Return (x, y) of the center of cell containing provided text 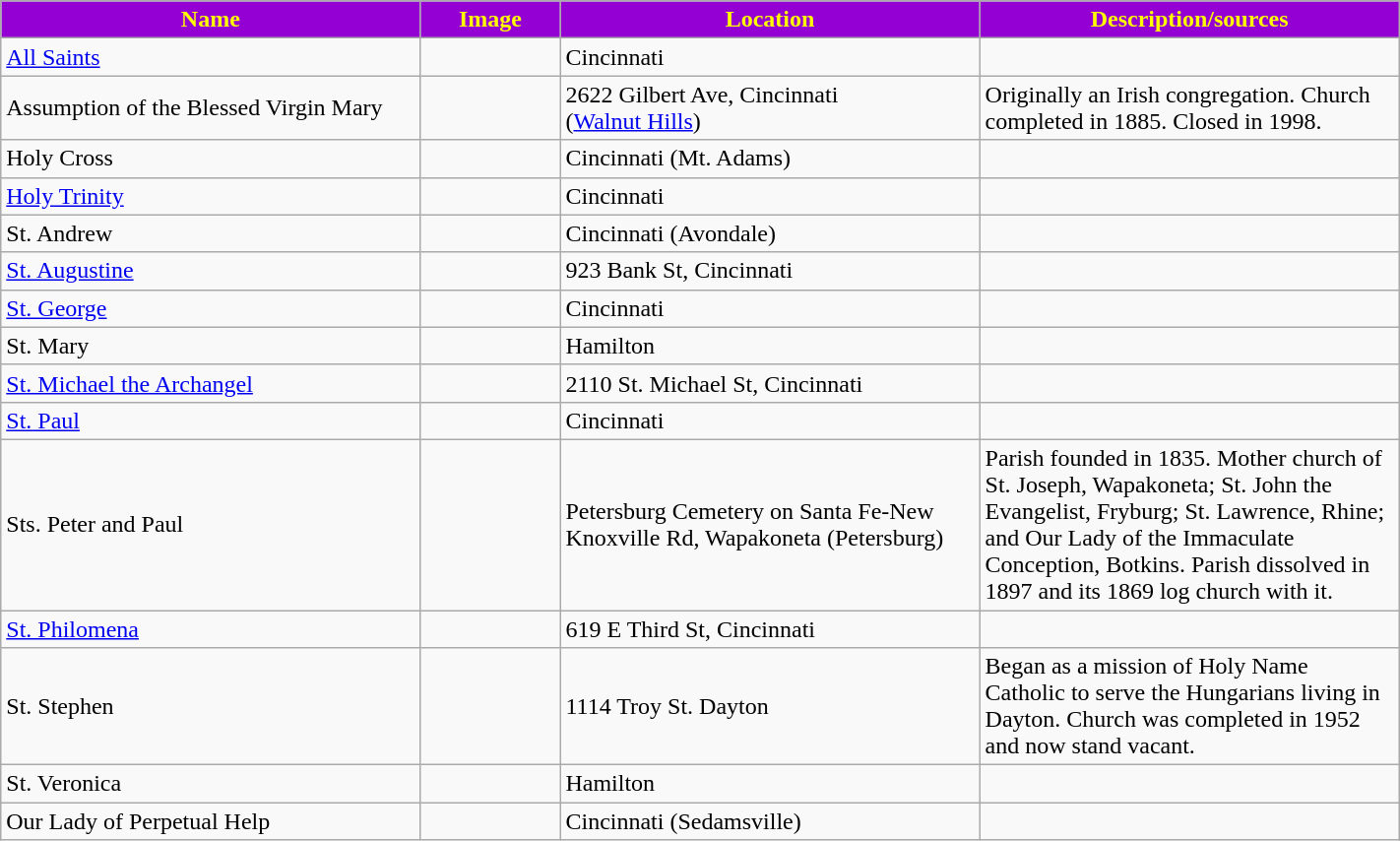
Petersburg Cemetery on Santa Fe-New Knoxville Rd, Wapakoneta (Petersburg) (770, 524)
Began as a mission of Holy Name Catholic to serve the Hungarians living in Dayton. Church was completed in 1952 and now stand vacant. (1189, 707)
Originally an Irish congregation. Church completed in 1885. Closed in 1998. (1189, 108)
Cincinnati (Avondale) (770, 233)
923 Bank St, Cincinnati (770, 271)
Our Lady of Perpetual Help (211, 821)
Description/sources (1189, 20)
2110 St. Michael St, Cincinnati (770, 383)
St. George (211, 308)
All Saints (211, 57)
Cincinnati (Sedamsville) (770, 821)
St. Veronica (211, 784)
St. Paul (211, 420)
Image (490, 20)
St. Michael the Archangel (211, 383)
Assumption of the Blessed Virgin Mary (211, 108)
Holy Cross (211, 159)
2622 Gilbert Ave, Cincinnati(Walnut Hills) (770, 108)
St. Augustine (211, 271)
619 E Third St, Cincinnati (770, 629)
Sts. Peter and Paul (211, 524)
Cincinnati (Mt. Adams) (770, 159)
Holy Trinity (211, 196)
St. Stephen (211, 707)
St. Andrew (211, 233)
St. Philomena (211, 629)
St. Mary (211, 346)
Name (211, 20)
Location (770, 20)
1114 Troy St. Dayton (770, 707)
